Locate the cell with the specified text and output its [X, Y] center coordinate. 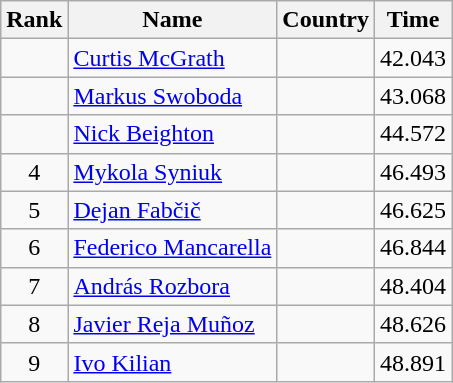
46.844 [414, 248]
Javier Reja Muñoz [172, 324]
44.572 [414, 134]
Markus Swoboda [172, 96]
48.404 [414, 286]
Country [326, 20]
Nick Beighton [172, 134]
46.493 [414, 172]
7 [34, 286]
8 [34, 324]
Mykola Syniuk [172, 172]
Rank [34, 20]
Curtis McGrath [172, 58]
András Rozbora [172, 286]
Name [172, 20]
Time [414, 20]
48.891 [414, 362]
43.068 [414, 96]
42.043 [414, 58]
4 [34, 172]
Federico Mancarella [172, 248]
46.625 [414, 210]
5 [34, 210]
Ivo Kilian [172, 362]
Dejan Fabčič [172, 210]
6 [34, 248]
9 [34, 362]
48.626 [414, 324]
